Detect which cell encompasses the target text, then output its [X, Y] center coordinate. 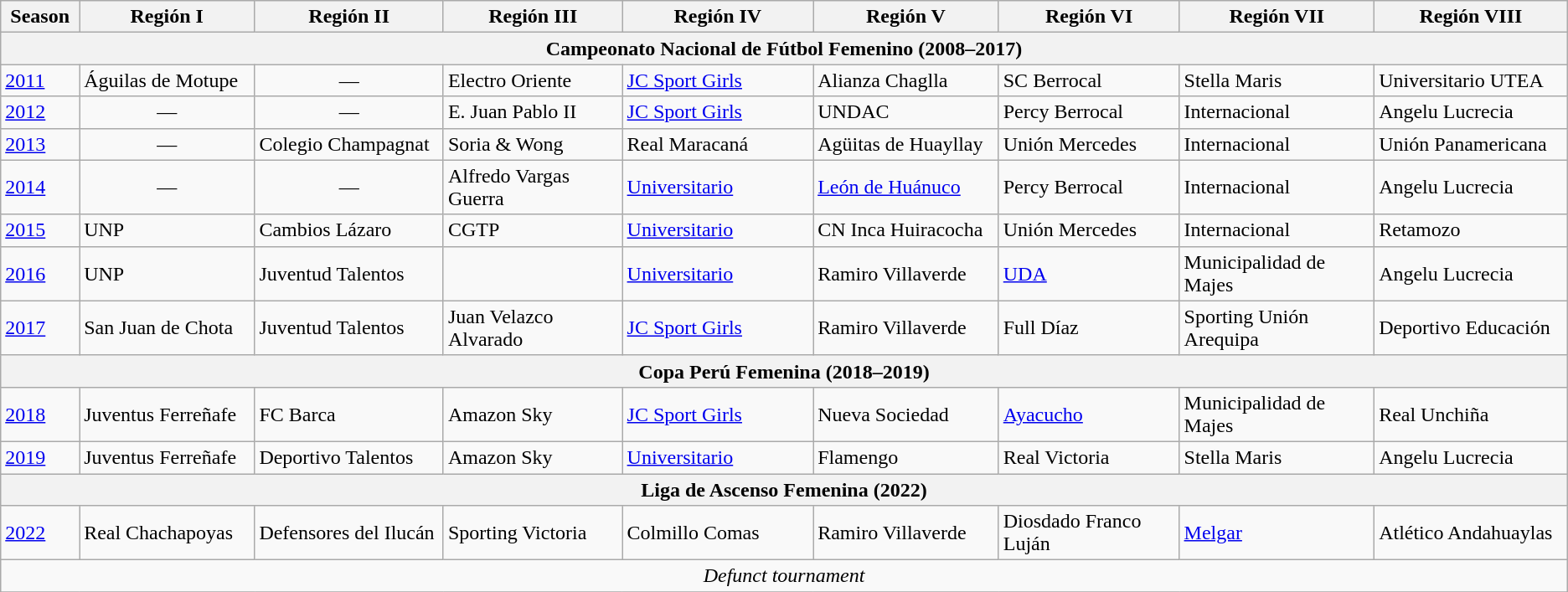
Región IV [718, 17]
Región VII [1277, 17]
2019 [40, 457]
UDA [1089, 273]
SC Berrocal [1089, 80]
Real Maracaná [718, 144]
Sporting Unión Arequipa [1277, 328]
Ayacucho [1089, 414]
2013 [40, 144]
Diosdado Franco Luján [1089, 533]
Unión Panamericana [1471, 144]
Región VIII [1471, 17]
Colmillo Comas [718, 533]
2016 [40, 273]
Flamengo [906, 457]
FC Barca [349, 414]
Liga de Ascenso Femenina (2022) [784, 490]
UNDAC [906, 112]
Campeonato Nacional de Fútbol Femenino (2008–2017) [784, 49]
2014 [40, 188]
Real Chachapoyas [168, 533]
2012 [40, 112]
Retamozo [1471, 230]
Deportivo Educación [1471, 328]
Deportivo Talentos [349, 457]
Juan Velazco Alvarado [533, 328]
Full Díaz [1089, 328]
Región II [349, 17]
Alianza Chaglla [906, 80]
Nueva Sociedad [906, 414]
2022 [40, 533]
CGTP [533, 230]
Región VI [1089, 17]
Real Victoria [1089, 457]
Región V [906, 17]
2017 [40, 328]
Defunct tournament [784, 576]
Season [40, 17]
Sporting Victoria [533, 533]
Agüitas de Huayllay [906, 144]
2015 [40, 230]
Melgar [1277, 533]
Copa Perú Femenina (2018–2019) [784, 371]
Alfredo Vargas Guerra [533, 188]
Soria & Wong [533, 144]
San Juan de Chota [168, 328]
Atlético Andahuaylas [1471, 533]
Universitario UTEA [1471, 80]
2018 [40, 414]
Colegio Champagnat [349, 144]
Cambios Lázaro [349, 230]
Águilas de Motupe [168, 80]
Defensores del Ilucán [349, 533]
CN Inca Huiracocha [906, 230]
Región I [168, 17]
Región III [533, 17]
2011 [40, 80]
León de Huánuco [906, 188]
Electro Oriente [533, 80]
E. Juan Pablo II [533, 112]
Real Unchiña [1471, 414]
